Detect which cell encompasses the target text, then output its (X, Y) center coordinate. 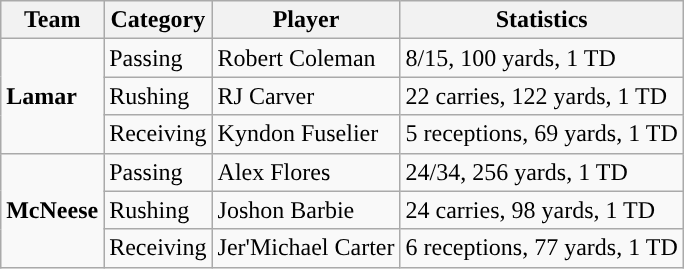
Statistics (542, 20)
Lamar (52, 96)
Robert Coleman (306, 58)
22 carries, 122 yards, 1 TD (542, 96)
Category (158, 20)
Jer'Michael Carter (306, 248)
RJ Carver (306, 96)
Team (52, 20)
8/15, 100 yards, 1 TD (542, 58)
Kyndon Fuselier (306, 134)
Player (306, 20)
5 receptions, 69 yards, 1 TD (542, 134)
6 receptions, 77 yards, 1 TD (542, 248)
24/34, 256 yards, 1 TD (542, 172)
Joshon Barbie (306, 210)
McNeese (52, 210)
Alex Flores (306, 172)
24 carries, 98 yards, 1 TD (542, 210)
